Find where the given text appears and provide that cell's center as [X, Y] coordinate. 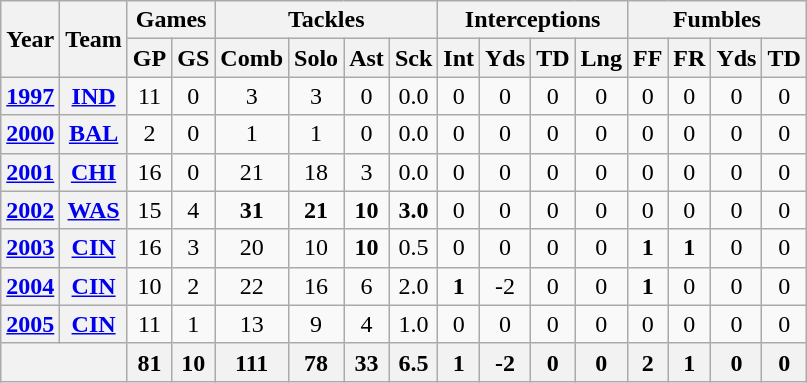
Tackles [326, 20]
2.0 [413, 286]
IND [94, 96]
111 [252, 362]
CHI [94, 172]
2000 [30, 134]
22 [252, 286]
31 [252, 210]
2003 [30, 248]
3.0 [413, 210]
9 [316, 324]
Games [170, 20]
Fumbles [716, 20]
GP [149, 58]
Year [30, 39]
33 [367, 362]
1.0 [413, 324]
0.5 [413, 248]
Team [94, 39]
1997 [30, 96]
2002 [30, 210]
2004 [30, 286]
GS [194, 58]
13 [252, 324]
Ast [367, 58]
WAS [94, 210]
BAL [94, 134]
2001 [30, 172]
Solo [316, 58]
15 [149, 210]
FF [647, 58]
6.5 [413, 362]
Comb [252, 58]
81 [149, 362]
6 [367, 286]
78 [316, 362]
2005 [30, 324]
20 [252, 248]
Interceptions [533, 20]
Lng [601, 58]
18 [316, 172]
FR [690, 58]
Sck [413, 58]
Int [459, 58]
